Extract the [X, Y] coordinate from the center of the cell holding the provided text.  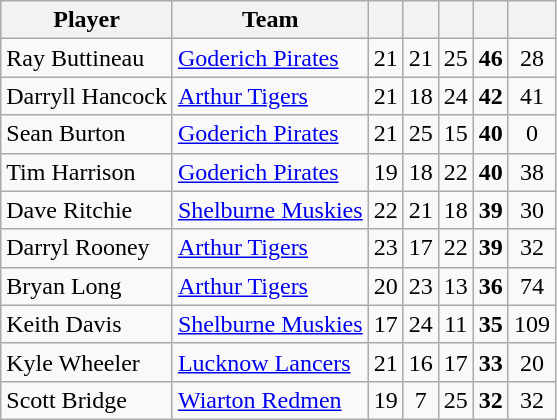
0 [532, 134]
Player [87, 20]
Dave Ritchie [87, 210]
Darryll Hancock [87, 96]
Bryan Long [87, 286]
Sean Burton [87, 134]
30 [532, 210]
Lucknow Lancers [270, 362]
Team [270, 20]
13 [456, 286]
16 [420, 362]
7 [420, 400]
38 [532, 172]
74 [532, 286]
Ray Buttineau [87, 58]
46 [490, 58]
Kyle Wheeler [87, 362]
Scott Bridge [87, 400]
109 [532, 324]
35 [490, 324]
15 [456, 134]
36 [490, 286]
Tim Harrison [87, 172]
41 [532, 96]
11 [456, 324]
42 [490, 96]
33 [490, 362]
Wiarton Redmen [270, 400]
28 [532, 58]
Darryl Rooney [87, 248]
Keith Davis [87, 324]
